Find where the given text appears and provide that cell's center as [x, y] coordinate. 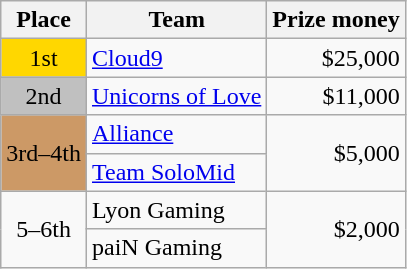
Team [176, 20]
$2,000 [336, 229]
$5,000 [336, 153]
Place [44, 20]
Team SoloMid [176, 172]
Lyon Gaming [176, 210]
1st [44, 58]
$11,000 [336, 96]
Unicorns of Love [176, 96]
paiN Gaming [176, 248]
5–6th [44, 229]
Prize money [336, 20]
2nd [44, 96]
3rd–4th [44, 153]
Cloud9 [176, 58]
Alliance [176, 134]
$25,000 [336, 58]
